Return the (x, y) coordinate for the center point of the cell that contains the specified text.  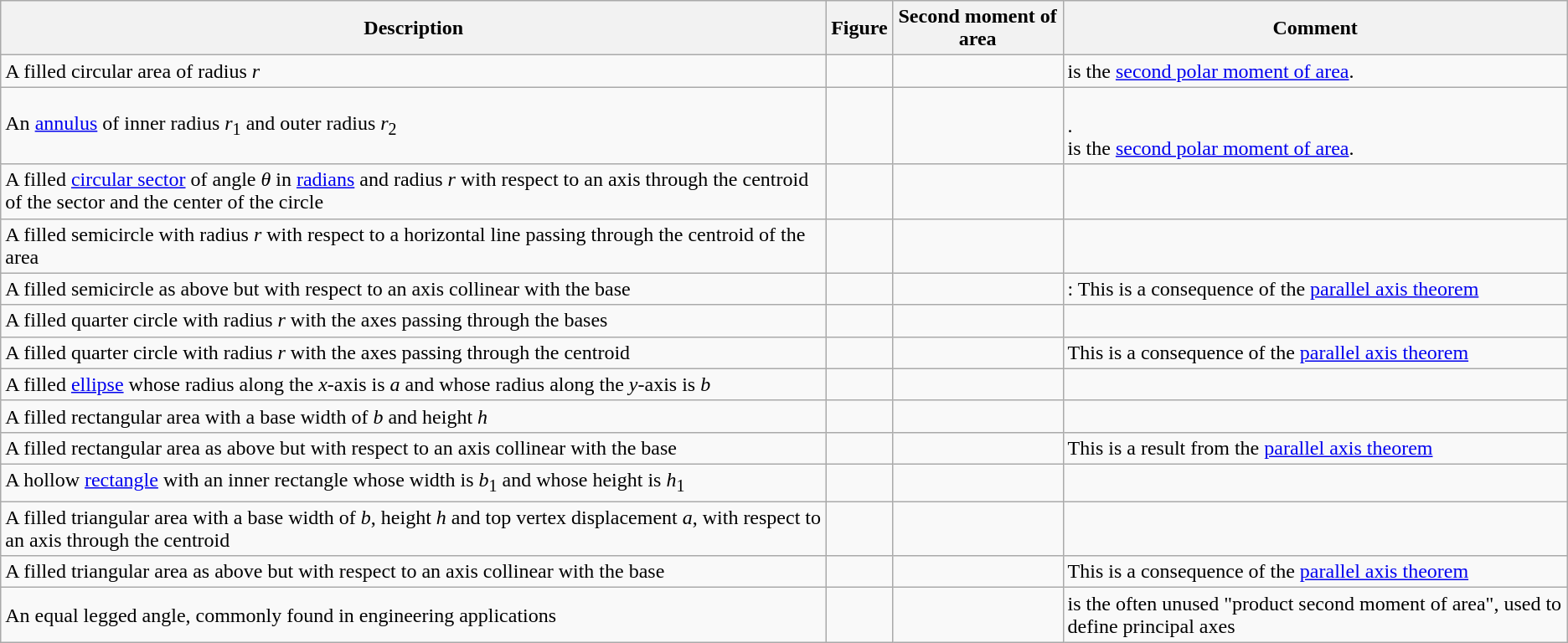
Comment (1315, 28)
A filled circular area of radius r (414, 71)
A filled triangular area with a base width of b, height h and top vertex displacement a, with respect to an axis through the centroid (414, 529)
Figure (859, 28)
This is a result from the parallel axis theorem (1315, 448)
An annulus of inner radius r1 and outer radius r2 (414, 126)
A filled triangular area as above but with respect to an axis collinear with the base (414, 572)
Second moment of area (977, 28)
Description (414, 28)
. is the second polar moment of area. (1315, 126)
A filled rectangular area as above but with respect to an axis collinear with the base (414, 448)
A hollow rectangle with an inner rectangle whose width is b1 and whose height is h1 (414, 482)
An equal legged angle, commonly found in engineering applications (414, 615)
A filled semicircle as above but with respect to an axis collinear with the base (414, 289)
is the second polar moment of area. (1315, 71)
A filled ellipse whose radius along the x-axis is a and whose radius along the y-axis is b (414, 384)
is the often unused "product second moment of area", used to define principal axes (1315, 615)
A filled quarter circle with radius r with the axes passing through the centroid (414, 352)
A filled semicircle with radius r with respect to a horizontal line passing through the centroid of the area (414, 246)
A filled circular sector of angle θ in radians and radius r with respect to an axis through the centroid of the sector and the center of the circle (414, 191)
: This is a consequence of the parallel axis theorem (1315, 289)
A filled quarter circle with radius r with the axes passing through the bases (414, 321)
A filled rectangular area with a base width of b and height h (414, 416)
